Capture the cell that displays the provided text and extract its [X, Y] central coordinate. 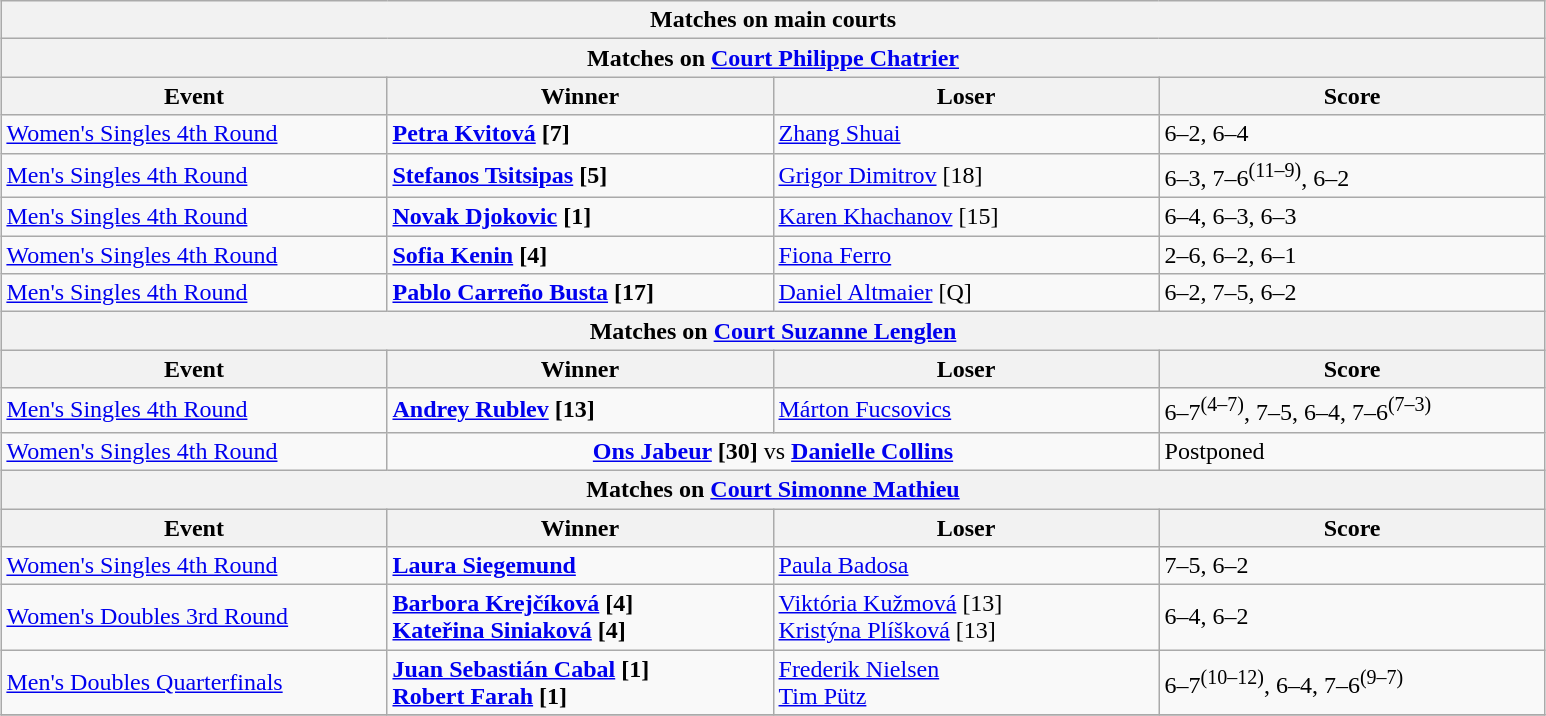
Paula Badosa [966, 566]
Matches on Court Suzanne Lenglen [773, 331]
Márton Fucsovics [966, 410]
2–6, 6–2, 6–1 [1352, 255]
Ons Jabeur [30] vs Danielle Collins [773, 451]
Barbora Krejčíková [4] Kateřina Siniaková [4] [580, 618]
7–5, 6–2 [1352, 566]
Karen Khachanov [15] [966, 217]
6–4, 6–3, 6–3 [1352, 217]
6–2, 7–5, 6–2 [1352, 293]
6–2, 6–4 [1352, 134]
6–4, 6–2 [1352, 618]
Matches on Court Philippe Chatrier [773, 58]
Daniel Altmaier [Q] [966, 293]
Pablo Carreño Busta [17] [580, 293]
Laura Siegemund [580, 566]
Novak Djokovic [1] [580, 217]
Fiona Ferro [966, 255]
Juan Sebastián Cabal [1] Robert Farah [1] [580, 682]
Sofia Kenin [4] [580, 255]
6–7(4–7), 7–5, 6–4, 7–6(7–3) [1352, 410]
Petra Kvitová [7] [580, 134]
Andrey Rublev [13] [580, 410]
Stefanos Tsitsipas [5] [580, 176]
Grigor Dimitrov [18] [966, 176]
Men's Doubles Quarterfinals [194, 682]
Women's Doubles 3rd Round [194, 618]
6–7(10–12), 6–4, 7–6(9–7) [1352, 682]
Matches on main courts [773, 20]
Frederik Nielsen Tim Pütz [966, 682]
6–3, 7–6(11–9), 6–2 [1352, 176]
Viktória Kužmová [13] Kristýna Plíšková [13] [966, 618]
Postponed [1352, 451]
Matches on Court Simonne Mathieu [773, 489]
Zhang Shuai [966, 134]
